Return (X, Y) of the center of cell containing provided text 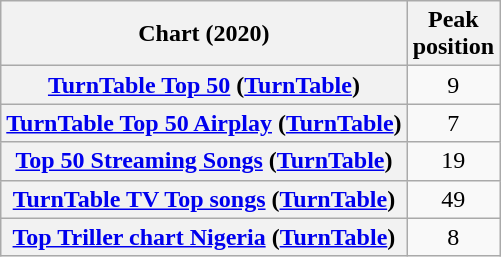
9 (453, 85)
TurnTable Top 50 (TurnTable) (204, 85)
Top 50 Streaming Songs (TurnTable) (204, 161)
7 (453, 123)
Peakposition (453, 34)
8 (453, 237)
Top Triller chart Nigeria (TurnTable) (204, 237)
Chart (2020) (204, 34)
19 (453, 161)
TurnTable Top 50 Airplay (TurnTable) (204, 123)
49 (453, 199)
TurnTable TV Top songs (TurnTable) (204, 199)
